From the cell containing the given text, extract its center point as [X, Y] coordinate. 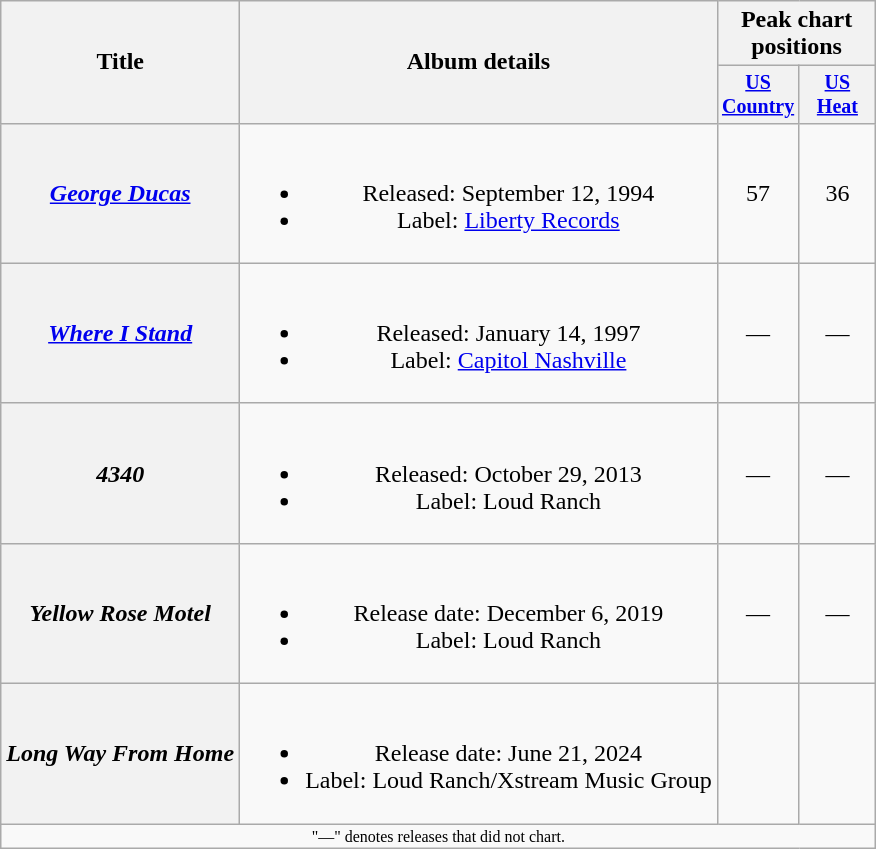
US Country [758, 94]
Released: October 29, 2013Label: Loud Ranch [479, 473]
Yellow Rose Motel [120, 613]
Release date: June 21, 2024Label: Loud Ranch/Xstream Music Group [479, 754]
Released: September 12, 1994Label: Liberty Records [479, 193]
36 [838, 193]
Album details [479, 62]
Peak chartpositions [796, 34]
Long Way From Home [120, 754]
US Heat [838, 94]
4340 [120, 473]
Where I Stand [120, 333]
"—" denotes releases that did not chart. [438, 836]
57 [758, 193]
George Ducas [120, 193]
Release date: December 6, 2019Label: Loud Ranch [479, 613]
Title [120, 62]
Released: January 14, 1997Label: Capitol Nashville [479, 333]
